Determine the (X, Y) coordinate at the center of the cell enclosing the given text.  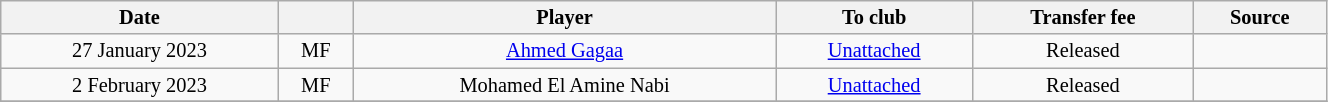
Source (1260, 17)
Transfer fee (1084, 17)
To club (874, 17)
27 January 2023 (140, 51)
Ahmed Gagaa (564, 51)
Date (140, 17)
2 February 2023 (140, 85)
Player (564, 17)
Mohamed El Amine Nabi (564, 85)
